For the text-containing cell, return its midpoint in (x, y) coordinate format. 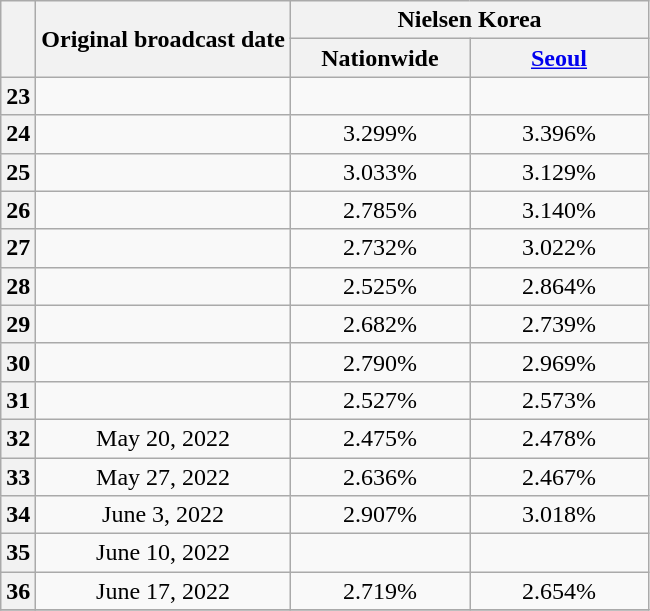
2.636% (380, 477)
3.140% (560, 210)
24 (18, 134)
35 (18, 553)
June 17, 2022 (164, 591)
3.022% (560, 248)
31 (18, 400)
2.790% (380, 362)
2.732% (380, 248)
32 (18, 438)
2.969% (560, 362)
25 (18, 172)
2.785% (380, 210)
23 (18, 96)
2.907% (380, 515)
3.396% (560, 134)
28 (18, 286)
Original broadcast date (164, 39)
June 3, 2022 (164, 515)
33 (18, 477)
Seoul (560, 58)
36 (18, 591)
29 (18, 324)
2.525% (380, 286)
34 (18, 515)
June 10, 2022 (164, 553)
May 20, 2022 (164, 438)
Nationwide (380, 58)
2.654% (560, 591)
2.475% (380, 438)
2.467% (560, 477)
2.719% (380, 591)
2.682% (380, 324)
3.129% (560, 172)
30 (18, 362)
27 (18, 248)
Nielsen Korea (469, 20)
3.299% (380, 134)
2.573% (560, 400)
2.527% (380, 400)
2.739% (560, 324)
3.018% (560, 515)
May 27, 2022 (164, 477)
26 (18, 210)
2.478% (560, 438)
2.864% (560, 286)
3.033% (380, 172)
